Pinpoint the cell where the given text exists, returning its (x, y) midpoint coordinate. 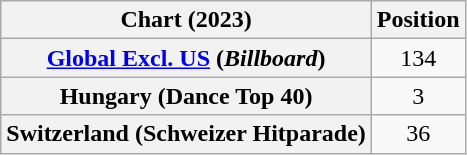
Position (418, 20)
Global Excl. US (Billboard) (186, 58)
36 (418, 134)
Hungary (Dance Top 40) (186, 96)
Switzerland (Schweizer Hitparade) (186, 134)
3 (418, 96)
134 (418, 58)
Chart (2023) (186, 20)
